Determine the [x, y] coordinate at the center of the cell enclosing the given text.  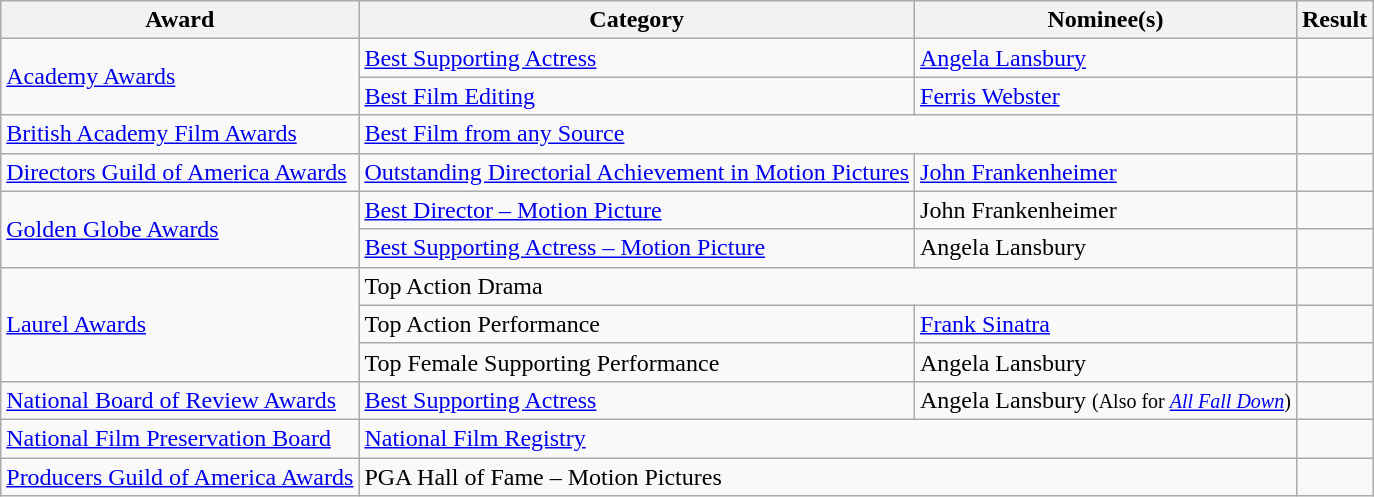
British Academy Film Awards [180, 134]
Category [637, 20]
Best Supporting Actress – Motion Picture [637, 248]
Award [180, 20]
PGA Hall of Fame – Motion Pictures [828, 477]
National Film Preservation Board [180, 438]
Top Action Performance [637, 324]
National Board of Review Awards [180, 400]
Producers Guild of America Awards [180, 477]
Best Film Editing [637, 96]
Top Action Drama [828, 286]
Frank Sinatra [1106, 324]
Nominee(s) [1106, 20]
Best Film from any Source [828, 134]
Ferris Webster [1106, 96]
Result [1334, 20]
Golden Globe Awards [180, 229]
Top Female Supporting Performance [637, 362]
Laurel Awards [180, 324]
National Film Registry [828, 438]
Outstanding Directorial Achievement in Motion Pictures [637, 172]
Directors Guild of America Awards [180, 172]
Best Director – Motion Picture [637, 210]
Angela Lansbury (Also for All Fall Down) [1106, 400]
Academy Awards [180, 77]
